Capture the cell that displays the provided text and extract its [X, Y] central coordinate. 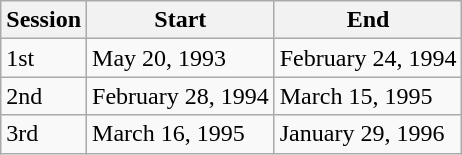
March 15, 1995 [368, 96]
2nd [44, 96]
February 28, 1994 [181, 96]
End [368, 20]
Session [44, 20]
Start [181, 20]
January 29, 1996 [368, 134]
February 24, 1994 [368, 58]
March 16, 1995 [181, 134]
3rd [44, 134]
May 20, 1993 [181, 58]
1st [44, 58]
